Extract the (x, y) coordinate from the center of the cell holding the provided text.  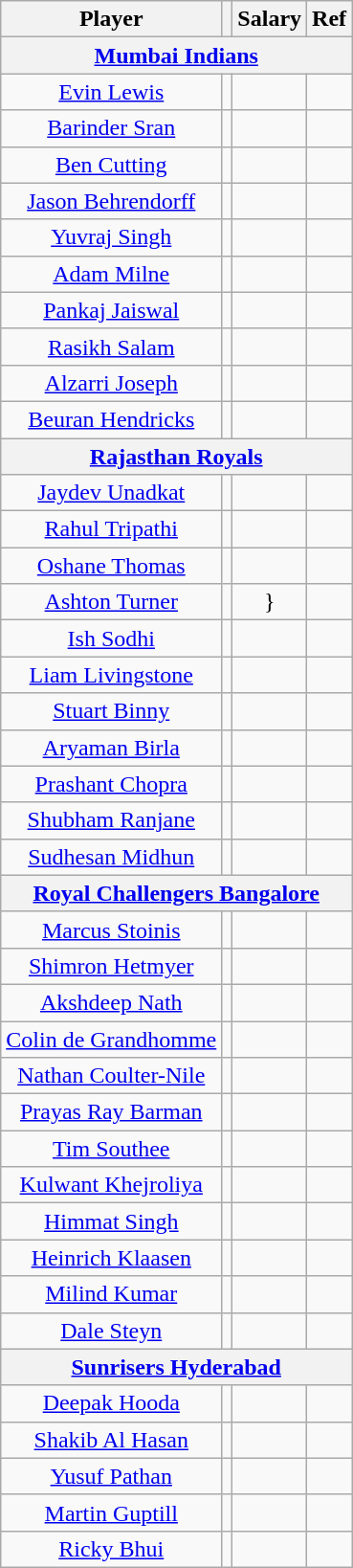
Prashant Chopra (111, 784)
Pankaj Jaiswal (111, 310)
Colin de Grandhomme (111, 1039)
Dale Steyn (111, 1331)
Shubham Ranjane (111, 820)
Marcus Stoinis (111, 930)
Stuart Binny (111, 711)
Sunrisers Hyderabad (176, 1367)
Ashton Turner (111, 602)
Beuran Hendricks (111, 419)
Aryaman Birla (111, 748)
Player (111, 19)
Royal Challengers Bangalore (176, 893)
Tim Southee (111, 1149)
Alzarri Joseph (111, 383)
Heinrich Klaasen (111, 1258)
Liam Livingstone (111, 675)
Yuvraj Singh (111, 237)
Salary (270, 19)
Ref (329, 19)
Milind Kumar (111, 1294)
Yusuf Pathan (111, 1476)
Sudhesan Midhun (111, 857)
Mumbai Indians (176, 56)
Rasikh Salam (111, 347)
Rajasthan Royals (176, 457)
Jaydev Unadkat (111, 493)
Shimron Hetmyer (111, 966)
Rahul Tripathi (111, 529)
Ben Cutting (111, 165)
Akshdeep Nath (111, 1002)
Martin Guptill (111, 1512)
Ish Sodhi (111, 638)
Adam Milne (111, 274)
Jason Behrendorff (111, 201)
Prayas Ray Barman (111, 1112)
Oshane Thomas (111, 566)
} (270, 602)
Barinder Sran (111, 128)
Himmat Singh (111, 1221)
Evin Lewis (111, 92)
Deepak Hooda (111, 1403)
Nathan Coulter-Nile (111, 1076)
Ricky Bhui (111, 1549)
Kulwant Khejroliya (111, 1185)
Shakib Al Hasan (111, 1440)
